Output the [x, y] coordinate of the center of the cell containing the given text.  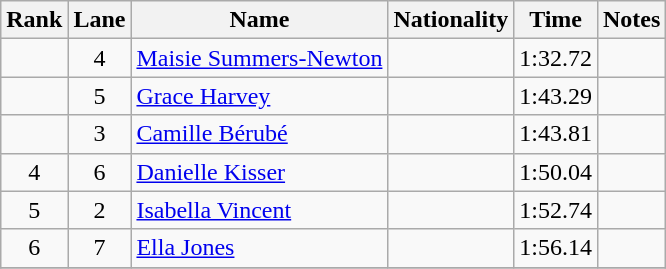
Maisie Summers-Newton [260, 58]
Danielle Kisser [260, 172]
3 [100, 134]
Ella Jones [260, 248]
1:32.72 [556, 58]
7 [100, 248]
1:56.14 [556, 248]
1:43.81 [556, 134]
Notes [631, 20]
Nationality [451, 20]
1:52.74 [556, 210]
Time [556, 20]
Name [260, 20]
Isabella Vincent [260, 210]
2 [100, 210]
Grace Harvey [260, 96]
Rank [34, 20]
Camille Bérubé [260, 134]
1:50.04 [556, 172]
Lane [100, 20]
1:43.29 [556, 96]
